Locate the cell with the specified text and output its [x, y] center coordinate. 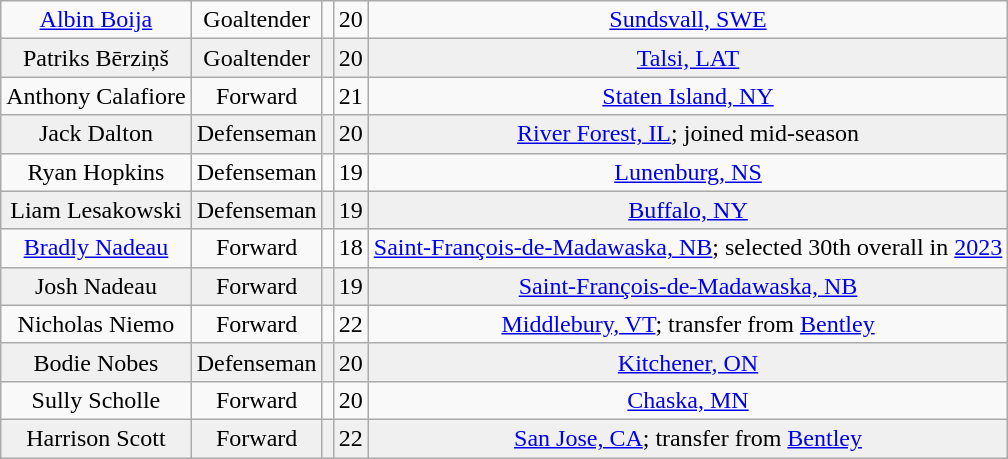
Chaska, MN [688, 400]
Talsi, LAT [688, 58]
18 [350, 248]
Patriks Bērziņš [96, 58]
Middlebury, VT; transfer from Bentley [688, 324]
San Jose, CA; transfer from Bentley [688, 438]
Buffalo, NY [688, 210]
Harrison Scott [96, 438]
Jack Dalton [96, 134]
River Forest, IL; joined mid-season [688, 134]
Lunenburg, NS [688, 172]
Ryan Hopkins [96, 172]
21 [350, 96]
Sully Scholle [96, 400]
Sundsvall, SWE [688, 20]
Staten Island, NY [688, 96]
Liam Lesakowski [96, 210]
Nicholas Niemo [96, 324]
Bradly Nadeau [96, 248]
Albin Boija [96, 20]
Josh Nadeau [96, 286]
Bodie Nobes [96, 362]
Kitchener, ON [688, 362]
Saint-François-de-Madawaska, NB; selected 30th overall in 2023 [688, 248]
Saint-François-de-Madawaska, NB [688, 286]
Anthony Calafiore [96, 96]
